Extract the (X, Y) coordinate from the center of the cell holding the provided text.  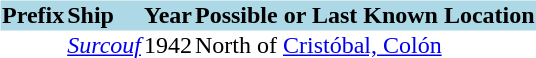
Possible or Last Known Location (364, 15)
Prefix (32, 15)
Ship (104, 15)
Year (168, 15)
